Detect which cell encompasses the target text, then output its [x, y] center coordinate. 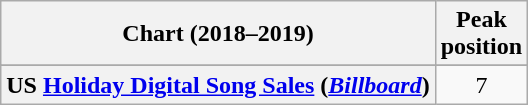
Chart (2018–2019) [218, 34]
US Holiday Digital Song Sales (Billboard) [218, 85]
Peakposition [481, 34]
7 [481, 85]
